Pinpoint the cell where the given text exists, returning its [x, y] midpoint coordinate. 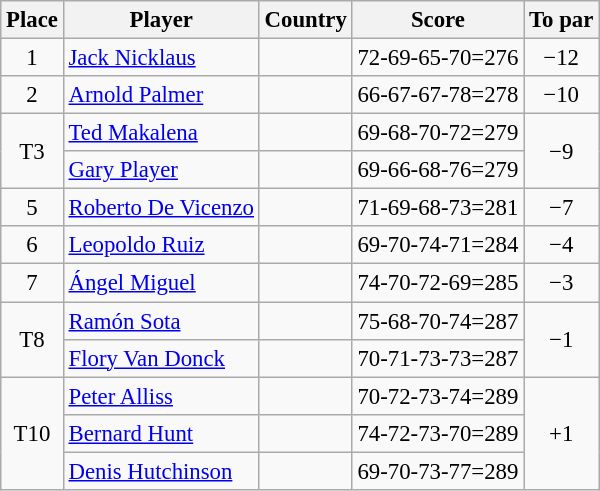
−9 [562, 152]
Player [161, 20]
7 [32, 283]
Ted Makalena [161, 133]
Peter Alliss [161, 396]
70-71-73-73=287 [438, 358]
69-68-70-72=279 [438, 133]
Bernard Hunt [161, 433]
Ramón Sota [161, 321]
−10 [562, 95]
Roberto De Vicenzo [161, 208]
5 [32, 208]
75-68-70-74=287 [438, 321]
T8 [32, 340]
Arnold Palmer [161, 95]
Score [438, 20]
6 [32, 245]
1 [32, 58]
Jack Nicklaus [161, 58]
72-69-65-70=276 [438, 58]
69-66-68-76=279 [438, 170]
Place [32, 20]
66-67-67-78=278 [438, 95]
−7 [562, 208]
69-70-74-71=284 [438, 245]
74-72-73-70=289 [438, 433]
Ángel Miguel [161, 283]
74-70-72-69=285 [438, 283]
−3 [562, 283]
Denis Hutchinson [161, 471]
Gary Player [161, 170]
−4 [562, 245]
Flory Van Donck [161, 358]
Country [306, 20]
−12 [562, 58]
71-69-68-73=281 [438, 208]
To par [562, 20]
70-72-73-74=289 [438, 396]
T10 [32, 434]
−1 [562, 340]
Leopoldo Ruiz [161, 245]
69-70-73-77=289 [438, 471]
T3 [32, 152]
+1 [562, 434]
2 [32, 95]
